Return the [x, y] coordinate for the center point of the cell that contains the specified text.  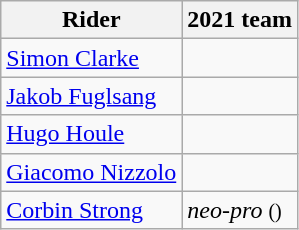
Jakob Fuglsang [92, 96]
Giacomo Nizzolo [92, 172]
Corbin Strong [92, 210]
Simon Clarke [92, 58]
Rider [92, 20]
2021 team [240, 20]
neo-pro () [240, 210]
Hugo Houle [92, 134]
